For the text-containing cell, return its midpoint in [x, y] coordinate format. 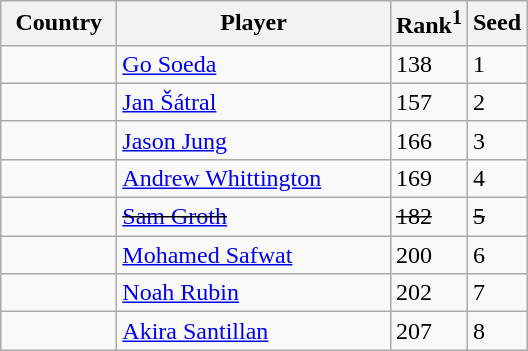
157 [428, 102]
6 [496, 255]
202 [428, 293]
138 [428, 64]
Seed [496, 24]
5 [496, 217]
4 [496, 178]
Mohamed Safwat [254, 255]
Noah Rubin [254, 293]
166 [428, 140]
Jan Šátral [254, 102]
169 [428, 178]
Rank1 [428, 24]
7 [496, 293]
Jason Jung [254, 140]
2 [496, 102]
3 [496, 140]
207 [428, 331]
1 [496, 64]
Andrew Whittington [254, 178]
Player [254, 24]
Country [59, 24]
Sam Groth [254, 217]
182 [428, 217]
Akira Santillan [254, 331]
Go Soeda [254, 64]
200 [428, 255]
8 [496, 331]
